Provide the [X, Y] coordinate of the cell's center where the given text is located.  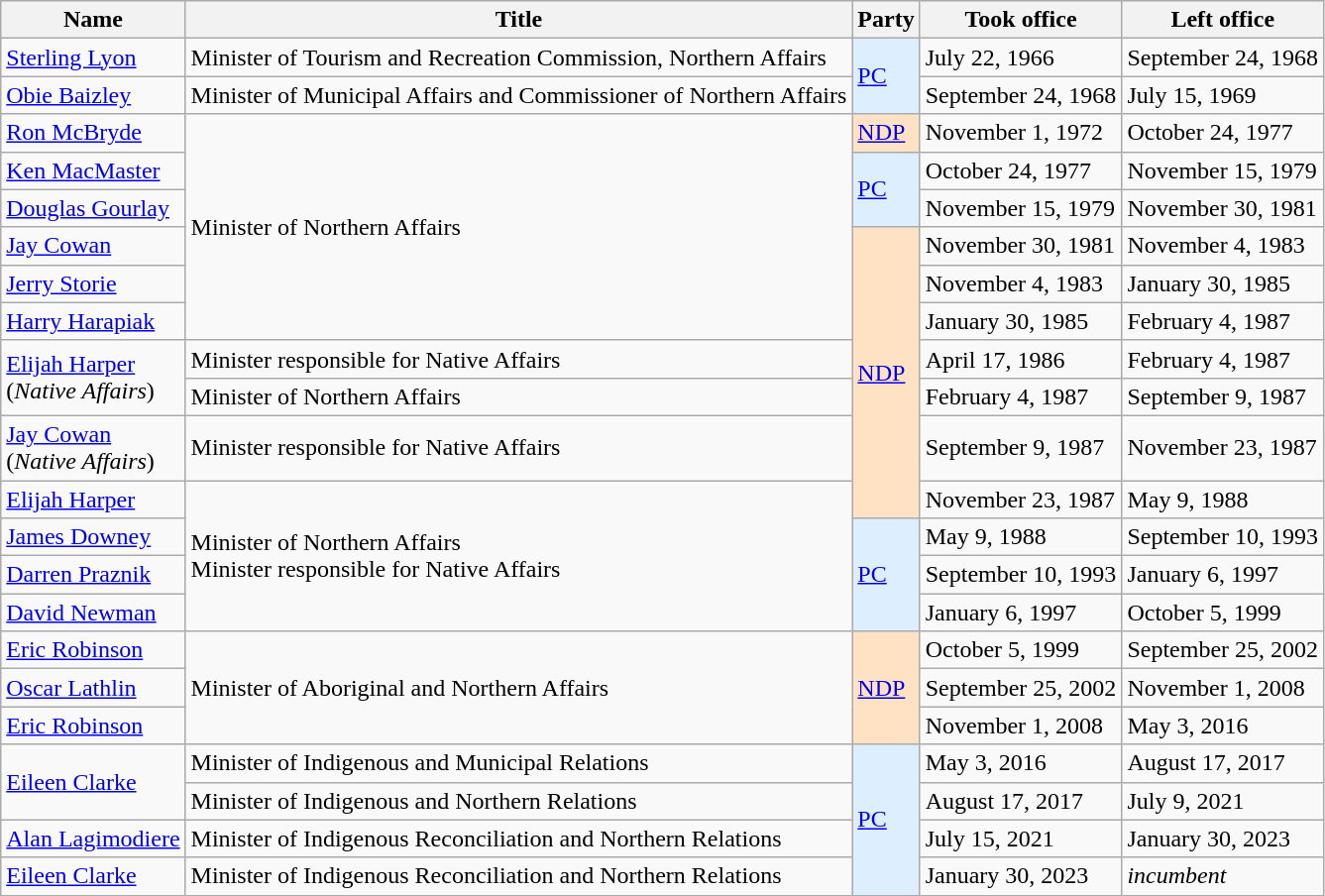
Minister of Aboriginal and Northern Affairs [519, 688]
Darren Praznik [93, 575]
Obie Baizley [93, 95]
Minister of Northern AffairsMinister responsible for Native Affairs [519, 555]
Harry Harapiak [93, 321]
July 15, 2021 [1021, 839]
David Newman [93, 613]
July 15, 1969 [1223, 95]
Left office [1223, 20]
April 17, 1986 [1021, 359]
Title [519, 20]
Elijah Harper(Native Affairs) [93, 378]
Jay Cowan [93, 246]
Sterling Lyon [93, 57]
Douglas Gourlay [93, 208]
Jay Cowan(Native Affairs) [93, 448]
Ron McBryde [93, 133]
July 22, 1966 [1021, 57]
James Downey [93, 537]
July 9, 2021 [1223, 801]
Minister of Indigenous and Municipal Relations [519, 763]
incumbent [1223, 876]
Minister of Municipal Affairs and Commissioner of Northern Affairs [519, 95]
November 1, 1972 [1021, 133]
Elijah Harper [93, 499]
Ken MacMaster [93, 170]
Minister of Tourism and Recreation Commission, Northern Affairs [519, 57]
Took office [1021, 20]
Name [93, 20]
Minister of Indigenous and Northern Relations [519, 801]
Alan Lagimodiere [93, 839]
Oscar Lathlin [93, 688]
Jerry Storie [93, 283]
Party [886, 20]
